From the cell containing the given text, extract its center point as [X, Y] coordinate. 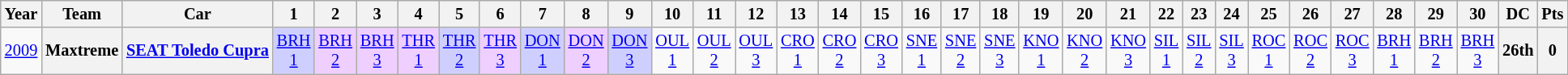
2 [335, 14]
Year [21, 14]
SNE2 [961, 51]
SIL3 [1231, 51]
7 [543, 14]
SIL2 [1199, 51]
19 [1041, 14]
22 [1166, 14]
DON1 [543, 51]
SNE3 [999, 51]
2009 [21, 51]
Maxtreme [82, 51]
0 [1552, 51]
THR2 [459, 51]
10 [672, 14]
6 [500, 14]
11 [714, 14]
THR3 [500, 51]
ROC2 [1310, 51]
26th [1518, 51]
15 [881, 14]
24 [1231, 14]
ROC3 [1353, 51]
25 [1269, 14]
29 [1436, 14]
SIL1 [1166, 51]
30 [1478, 14]
13 [798, 14]
Pts [1552, 14]
Team [82, 14]
CRO2 [840, 51]
OUL2 [714, 51]
DON3 [629, 51]
OUL1 [672, 51]
3 [377, 14]
KNO3 [1128, 51]
12 [756, 14]
21 [1128, 14]
1 [294, 14]
DC [1518, 14]
27 [1353, 14]
14 [840, 14]
Car [198, 14]
17 [961, 14]
4 [419, 14]
23 [1199, 14]
KNO2 [1084, 51]
CRO1 [798, 51]
SNE1 [922, 51]
18 [999, 14]
5 [459, 14]
THR1 [419, 51]
SEAT Toledo Cupra [198, 51]
ROC1 [1269, 51]
OUL3 [756, 51]
16 [922, 14]
28 [1394, 14]
KNO1 [1041, 51]
CRO3 [881, 51]
20 [1084, 14]
DON2 [586, 51]
8 [586, 14]
26 [1310, 14]
9 [629, 14]
